Capture the cell that displays the provided text and extract its (X, Y) central coordinate. 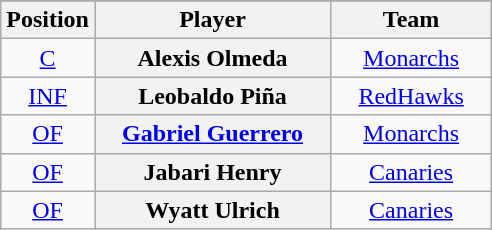
Wyatt Ulrich (212, 210)
C (48, 58)
RedHawks (412, 96)
Position (48, 20)
Leobaldo Piña (212, 96)
INF (48, 96)
Gabriel Guerrero (212, 134)
Team (412, 20)
Alexis Olmeda (212, 58)
Jabari Henry (212, 172)
Player (212, 20)
